Extract the (X, Y) coordinate from the center of the cell holding the provided text.  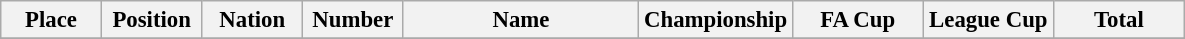
Number (354, 20)
Championship (716, 20)
Total (1120, 20)
Name (521, 20)
League Cup (988, 20)
Place (52, 20)
FA Cup (858, 20)
Position (152, 20)
Nation (252, 20)
